Detect which cell encompasses the target text, then output its (X, Y) center coordinate. 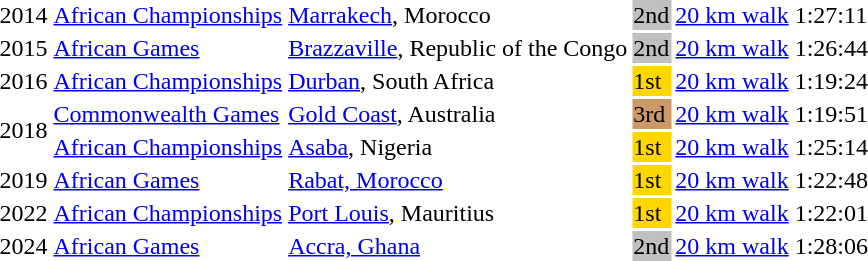
Accra, Ghana (458, 246)
Gold Coast, Australia (458, 114)
Brazzaville, Republic of the Congo (458, 48)
Marrakech, Morocco (458, 15)
Port Louis, Mauritius (458, 213)
Commonwealth Games (168, 114)
Asaba, Nigeria (458, 147)
Durban, South Africa (458, 81)
3rd (652, 114)
Rabat, Morocco (458, 180)
